Return the (X, Y) coordinate for the center point of the cell that contains the specified text.  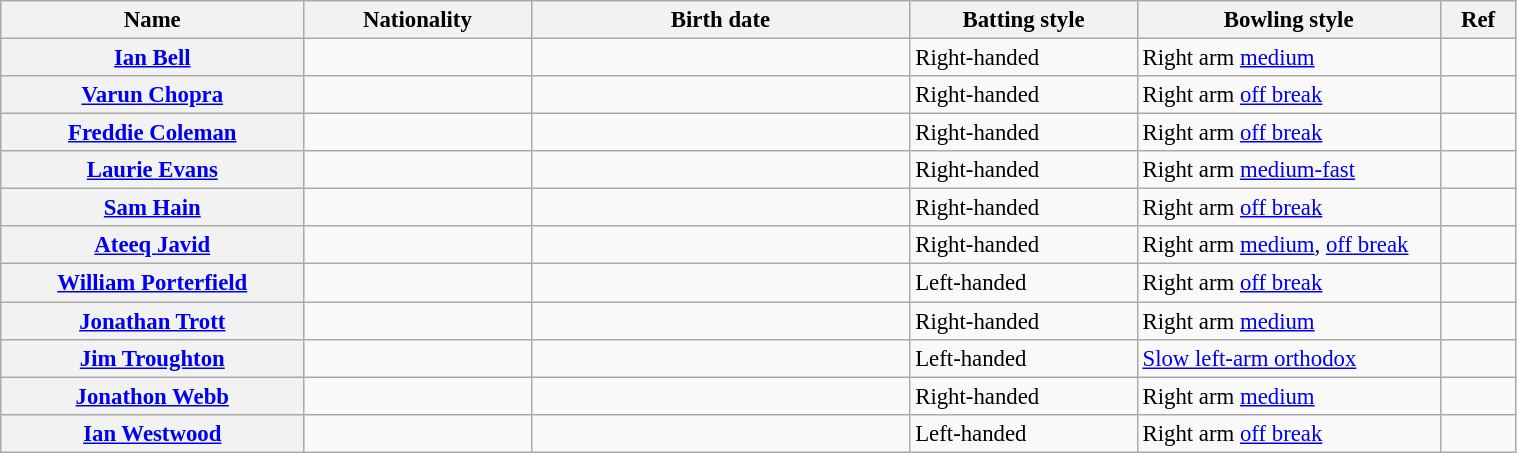
Jonathan Trott (152, 321)
Birth date (720, 20)
Ateeq Javid (152, 245)
Right arm medium, off break (1288, 245)
Laurie Evans (152, 170)
Jim Troughton (152, 358)
Right arm medium-fast (1288, 170)
Name (152, 20)
Ian Bell (152, 58)
Bowling style (1288, 20)
William Porterfield (152, 283)
Varun Chopra (152, 95)
Sam Hain (152, 208)
Batting style (1024, 20)
Ref (1478, 20)
Nationality (418, 20)
Jonathon Webb (152, 396)
Freddie Coleman (152, 133)
Slow left-arm orthodox (1288, 358)
Ian Westwood (152, 433)
